Determine the [x, y] coordinate at the center of the cell enclosing the given text.  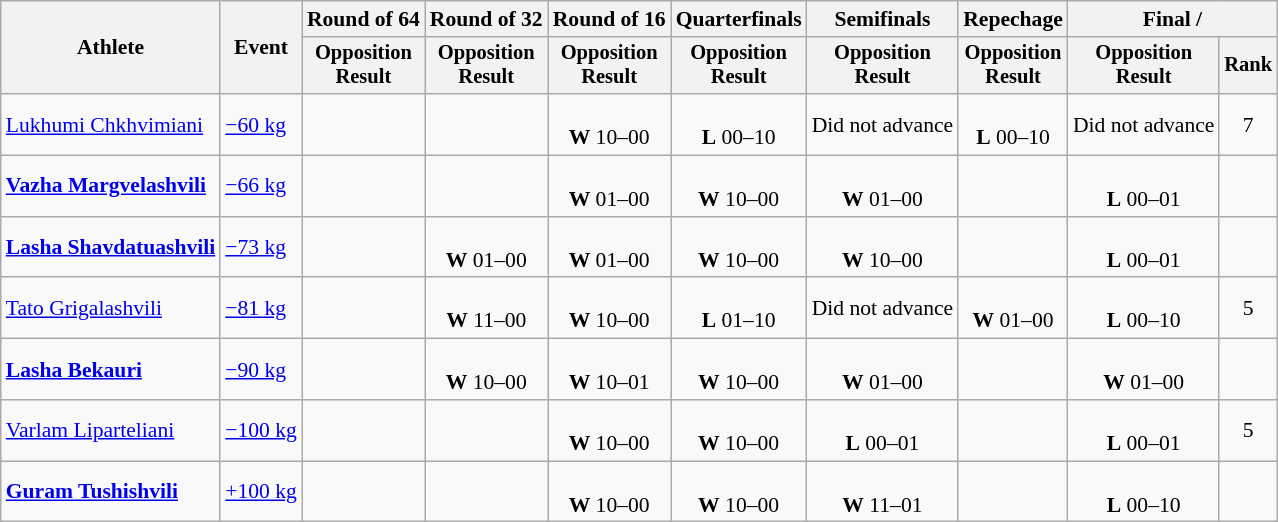
Lukhumi Chkhvimiani [110, 124]
Lasha Bekauri [110, 370]
Athlete [110, 48]
W 11–01 [883, 492]
Tato Grigalashvili [110, 308]
−90 kg [261, 370]
−60 kg [261, 124]
Repechage [1013, 19]
Event [261, 48]
Semifinals [883, 19]
W 11–00 [486, 308]
Round of 32 [486, 19]
Guram Tushishvili [110, 492]
Round of 16 [610, 19]
Quarterfinals [739, 19]
Final / [1172, 19]
7 [1248, 124]
W 10–01 [610, 370]
−100 kg [261, 430]
Varlam Liparteliani [110, 430]
−66 kg [261, 186]
L 01–10 [739, 308]
−73 kg [261, 248]
+100 kg [261, 492]
Vazha Margvelashvili [110, 186]
Rank [1248, 66]
Lasha Shavdatuashvili [110, 248]
Round of 64 [364, 19]
−81 kg [261, 308]
